Extract the (X, Y) coordinate from the center of the cell holding the provided text.  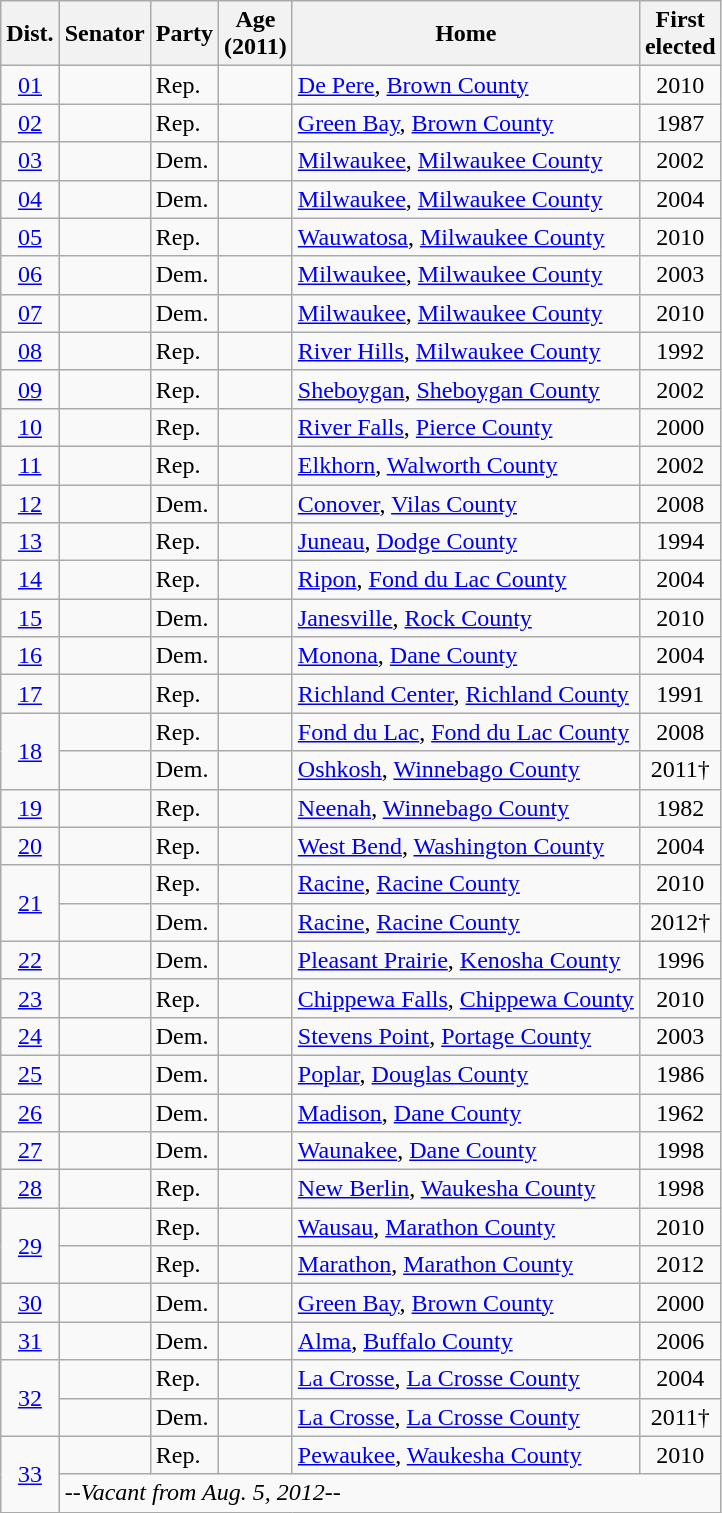
01 (30, 85)
2012 (680, 1265)
14 (30, 580)
Dist. (30, 34)
09 (30, 389)
Senator (104, 34)
New Berlin, Waukesha County (466, 1189)
Fond du Lac, Fond du Lac County (466, 732)
Conover, Vilas County (466, 503)
Monona, Dane County (466, 656)
1986 (680, 1074)
Wauwatosa, Milwaukee County (466, 237)
30 (30, 1303)
Waunakee, Dane County (466, 1151)
1982 (680, 808)
Pewaukee, Waukesha County (466, 1455)
1996 (680, 960)
04 (30, 199)
12 (30, 503)
18 (30, 751)
Madison, Dane County (466, 1113)
2006 (680, 1341)
Chippewa Falls, Chippewa County (466, 998)
--Vacant from Aug. 5, 2012-- (390, 1493)
26 (30, 1113)
10 (30, 427)
06 (30, 275)
Home (466, 34)
Marathon, Marathon County (466, 1265)
22 (30, 960)
1962 (680, 1113)
Age(2011) (256, 34)
Alma, Buffalo County (466, 1341)
1994 (680, 542)
28 (30, 1189)
1991 (680, 694)
West Bend, Washington County (466, 846)
27 (30, 1151)
1987 (680, 123)
02 (30, 123)
Janesville, Rock County (466, 618)
Oshkosh, Winnebago County (466, 770)
33 (30, 1474)
Ripon, Fond du Lac County (466, 580)
15 (30, 618)
Juneau, Dodge County (466, 542)
Wausau, Marathon County (466, 1227)
05 (30, 237)
03 (30, 161)
07 (30, 313)
32 (30, 1398)
Sheboygan, Sheboygan County (466, 389)
21 (30, 903)
20 (30, 846)
08 (30, 351)
River Hills, Milwaukee County (466, 351)
Elkhorn, Walworth County (466, 465)
Poplar, Douglas County (466, 1074)
11 (30, 465)
Pleasant Prairie, Kenosha County (466, 960)
1992 (680, 351)
Stevens Point, Portage County (466, 1036)
17 (30, 694)
Firstelected (680, 34)
19 (30, 808)
Party (184, 34)
2012† (680, 922)
23 (30, 998)
Neenah, Winnebago County (466, 808)
13 (30, 542)
River Falls, Pierce County (466, 427)
De Pere, Brown County (466, 85)
24 (30, 1036)
Richland Center, Richland County (466, 694)
29 (30, 1246)
31 (30, 1341)
25 (30, 1074)
16 (30, 656)
